Pinpoint the cell where the given text exists, returning its (X, Y) midpoint coordinate. 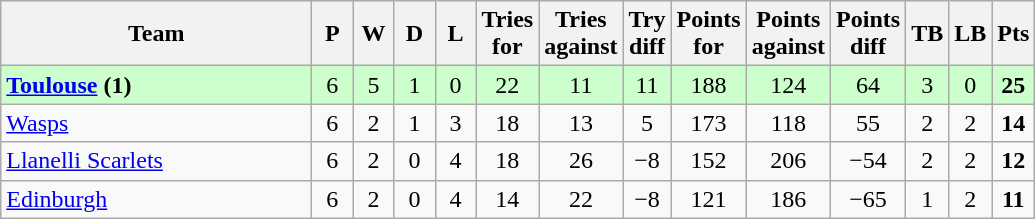
13 (581, 123)
D (414, 34)
Tries for (508, 34)
173 (708, 123)
Try diff (647, 34)
Points for (708, 34)
Llanelli Scarlets (156, 161)
Points against (788, 34)
−54 (868, 161)
26 (581, 161)
124 (788, 85)
152 (708, 161)
118 (788, 123)
186 (788, 199)
L (456, 34)
Team (156, 34)
Pts (1014, 34)
121 (708, 199)
Edinburgh (156, 199)
W (374, 34)
−65 (868, 199)
P (332, 34)
LB (970, 34)
55 (868, 123)
Wasps (156, 123)
Toulouse (1) (156, 85)
Tries against (581, 34)
Points diff (868, 34)
12 (1014, 161)
206 (788, 161)
25 (1014, 85)
188 (708, 85)
TB (928, 34)
64 (868, 85)
